Detect which cell encompasses the target text, then output its [X, Y] center coordinate. 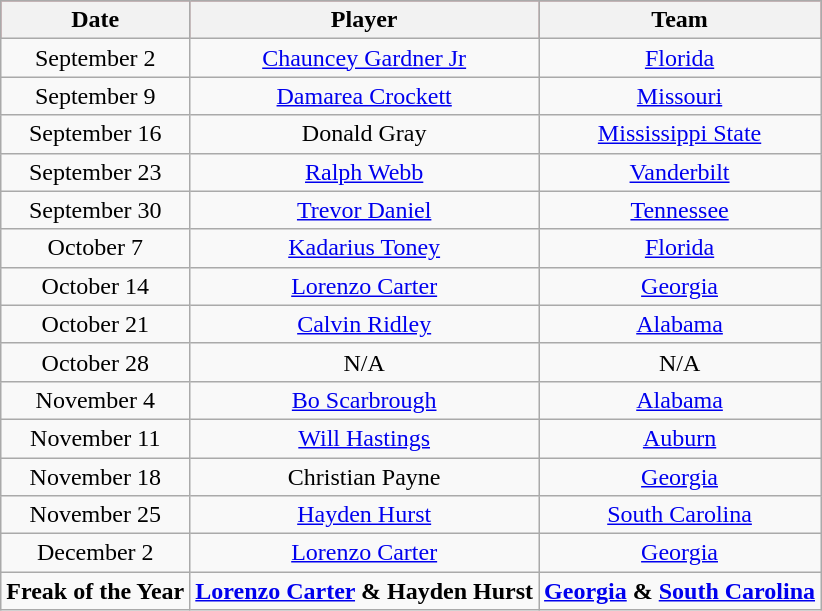
Donald Gray [364, 134]
Damarea Crockett [364, 96]
Auburn [680, 438]
September 16 [96, 134]
Tennessee [680, 210]
October 21 [96, 324]
December 2 [96, 553]
Ralph Webb [364, 172]
September 30 [96, 210]
Kadarius Toney [364, 248]
November 11 [96, 438]
October 28 [96, 362]
Trevor Daniel [364, 210]
Lorenzo Carter & Hayden Hurst [364, 591]
Hayden Hurst [364, 515]
Mississippi State [680, 134]
Christian Payne [364, 477]
November 18 [96, 477]
Calvin Ridley [364, 324]
September 23 [96, 172]
September 9 [96, 96]
September 2 [96, 58]
South Carolina [680, 515]
Missouri [680, 96]
Freak of the Year [96, 591]
Georgia & South Carolina [680, 591]
October 14 [96, 286]
Bo Scarbrough [364, 400]
Will Hastings [364, 438]
Date [96, 20]
Player [364, 20]
November 4 [96, 400]
Chauncey Gardner Jr [364, 58]
Vanderbilt [680, 172]
October 7 [96, 248]
November 25 [96, 515]
Team [680, 20]
